Pinpoint the cell where the given text exists, returning its (X, Y) midpoint coordinate. 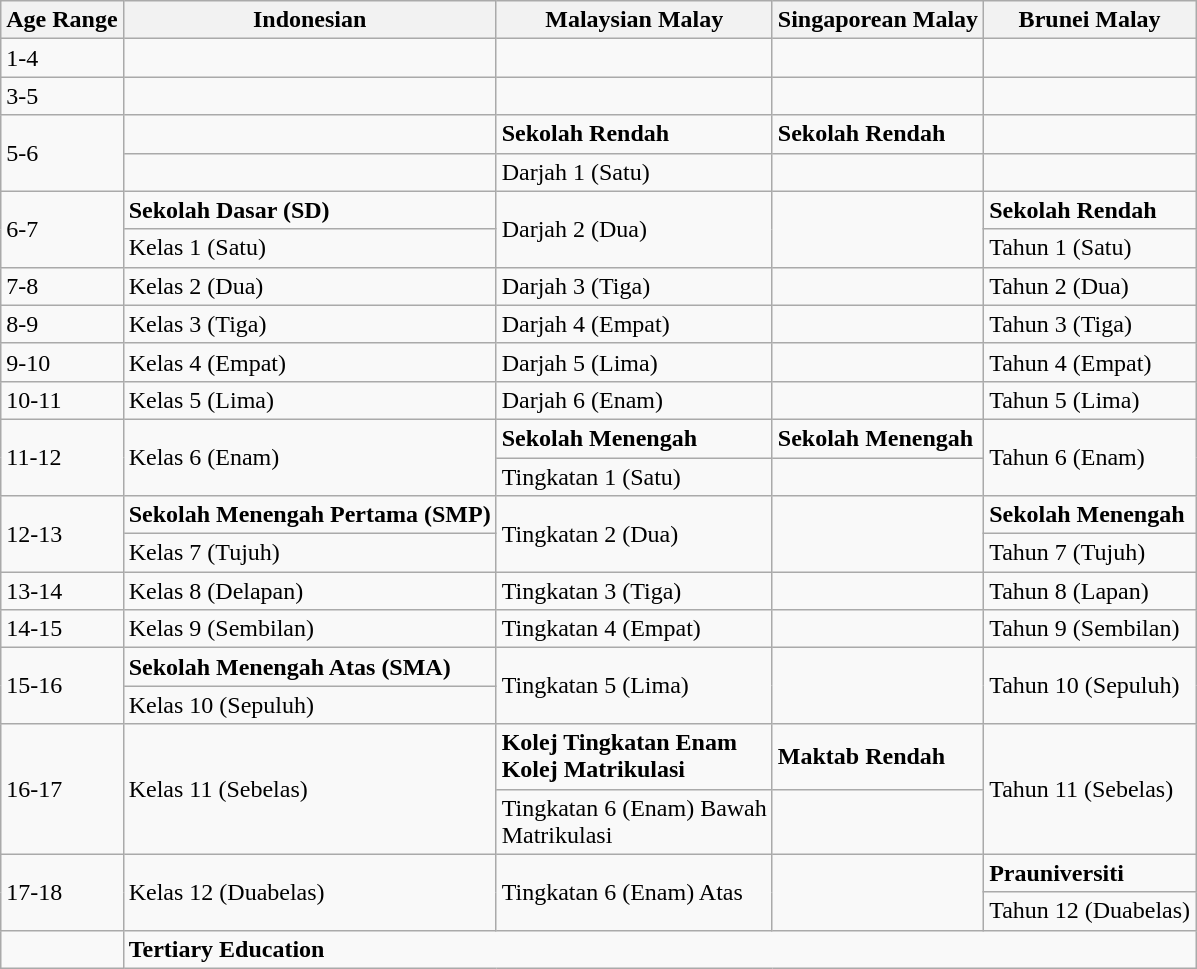
Tahun 10 (Sepuluh) (1090, 686)
Tingkatan 2 (Dua) (634, 534)
Tahun 1 (Satu) (1090, 248)
Darjah 3 (Tiga) (634, 286)
10-11 (62, 400)
Sekolah Dasar (SD) (310, 210)
Prauniversiti (1090, 873)
Maktab Rendah (878, 756)
Tingkatan 5 (Lima) (634, 686)
Tingkatan 6 (Enam) BawahMatrikulasi (634, 822)
Malaysian Malay (634, 20)
Darjah 1 (Satu) (634, 172)
Darjah 4 (Empat) (634, 324)
Kelas 7 (Tujuh) (310, 553)
7-8 (62, 286)
Kelas 11 (Sebelas) (310, 789)
Sekolah Menengah Pertama (SMP) (310, 515)
6-7 (62, 229)
Kelas 4 (Empat) (310, 362)
Kelas 9 (Sembilan) (310, 629)
Tahun 5 (Lima) (1090, 400)
Tahun 8 (Lapan) (1090, 591)
8-9 (62, 324)
Tahun 2 (Dua) (1090, 286)
1-4 (62, 58)
Kelas 5 (Lima) (310, 400)
Tahun 9 (Sembilan) (1090, 629)
Age Range (62, 20)
Tahun 11 (Sebelas) (1090, 789)
Darjah 2 (Dua) (634, 229)
Indonesian (310, 20)
12-13 (62, 534)
3-5 (62, 96)
13-14 (62, 591)
Tahun 12 (Duabelas) (1090, 911)
Darjah 5 (Lima) (634, 362)
Tahun 6 (Enam) (1090, 457)
Tahun 4 (Empat) (1090, 362)
Kelas 8 (Delapan) (310, 591)
15-16 (62, 686)
Tingkatan 3 (Tiga) (634, 591)
Tingkatan 1 (Satu) (634, 477)
Kelas 1 (Satu) (310, 248)
9-10 (62, 362)
17-18 (62, 892)
Sekolah Menengah Atas (SMA) (310, 667)
11-12 (62, 457)
Tertiary Education (659, 949)
Kelas 10 (Sepuluh) (310, 705)
5-6 (62, 153)
Tingkatan 4 (Empat) (634, 629)
Tahun 3 (Tiga) (1090, 324)
14-15 (62, 629)
Singaporean Malay (878, 20)
Tingkatan 6 (Enam) Atas (634, 892)
Brunei Malay (1090, 20)
Darjah 6 (Enam) (634, 400)
16-17 (62, 789)
Kelas 12 (Duabelas) (310, 892)
Tahun 7 (Tujuh) (1090, 553)
Kolej Tingkatan EnamKolej Matrikulasi (634, 756)
Kelas 3 (Tiga) (310, 324)
Kelas 6 (Enam) (310, 457)
Kelas 2 (Dua) (310, 286)
